For the text-containing cell, return its midpoint in (x, y) coordinate format. 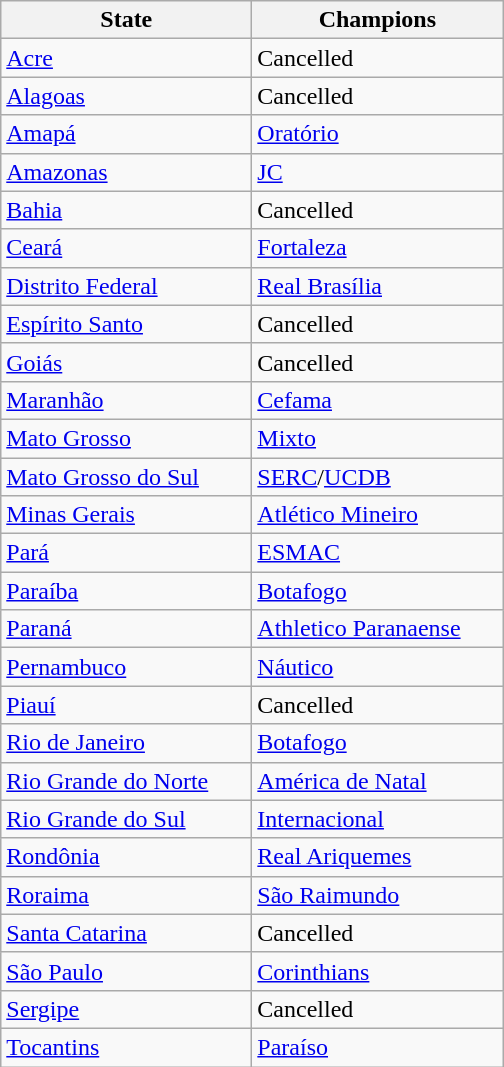
Paraíso (378, 1047)
Champions (378, 20)
Minas Gerais (126, 515)
Mato Grosso (126, 438)
Paraná (126, 629)
Real Brasília (378, 286)
Maranhão (126, 400)
Rio Grande do Norte (126, 781)
Santa Catarina (126, 933)
Amazonas (126, 172)
Atlético Mineiro (378, 515)
Internacional (378, 819)
Athletico Paranaense (378, 629)
Bahia (126, 210)
Corinthians (378, 971)
Ceará (126, 248)
América de Natal (378, 781)
JC (378, 172)
Piauí (126, 705)
Paraíba (126, 591)
Pernambuco (126, 667)
Real Ariquemes (378, 857)
Mato Grosso do Sul (126, 477)
Sergipe (126, 1009)
SERC/UCDB (378, 477)
São Paulo (126, 971)
Alagoas (126, 96)
Rio de Janeiro (126, 743)
Rio Grande do Sul (126, 819)
Rondônia (126, 857)
Pará (126, 553)
Tocantins (126, 1047)
Distrito Federal (126, 286)
Mixto (378, 438)
State (126, 20)
Acre (126, 58)
Fortaleza (378, 248)
Roraima (126, 895)
Oratório (378, 134)
Espírito Santo (126, 324)
São Raimundo (378, 895)
Amapá (126, 134)
ESMAC (378, 553)
Goiás (126, 362)
Náutico (378, 667)
Cefama (378, 400)
